Determine the (X, Y) coordinate at the center of the cell enclosing the given text.  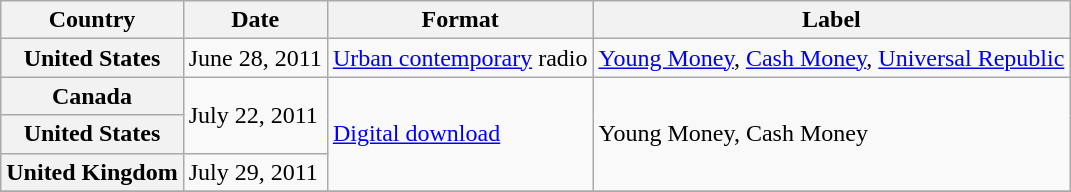
July 22, 2011 (255, 115)
United Kingdom (92, 172)
Country (92, 20)
Date (255, 20)
Canada (92, 96)
Digital download (460, 134)
Format (460, 20)
Young Money, Cash Money, Universal Republic (832, 58)
July 29, 2011 (255, 172)
June 28, 2011 (255, 58)
Young Money, Cash Money (832, 134)
Label (832, 20)
Urban contemporary radio (460, 58)
